For the text-containing cell, return its midpoint in [X, Y] coordinate format. 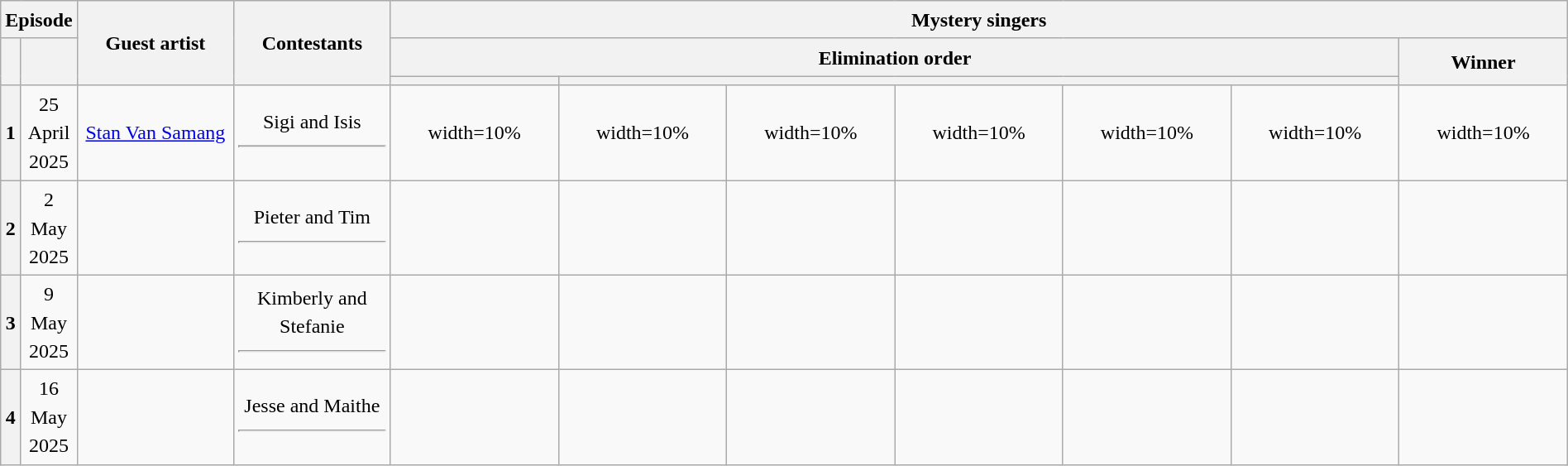
2 [11, 228]
Pieter and Tim [313, 228]
25 April 2025 [49, 132]
2 May 2025 [49, 228]
4 [11, 417]
3 [11, 323]
16 May 2025 [49, 417]
Guest artist [155, 43]
Mystery singers [979, 20]
Kimberly and Stefanie [313, 323]
Elimination order [895, 57]
Episode [39, 20]
Contestants [313, 43]
Winner [1484, 61]
1 [11, 132]
9 May 2025 [49, 323]
Sigi and Isis [313, 132]
Jesse and Maithe [313, 417]
Stan Van Samang [155, 132]
